Extract the (x, y) coordinate from the center of the cell holding the provided text.  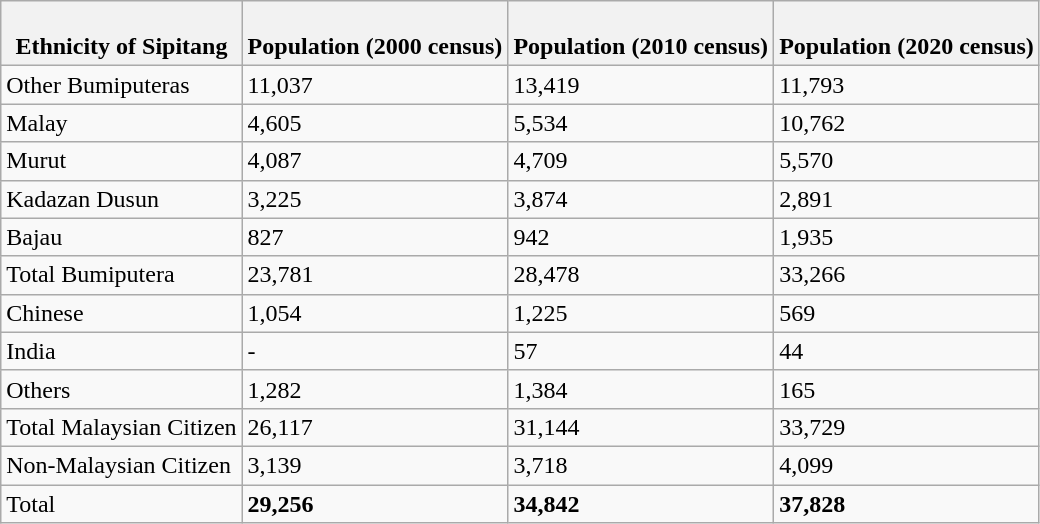
4,099 (907, 465)
23,781 (375, 275)
3,225 (375, 199)
Ethnicity of Sipitang (122, 34)
Total Malaysian Citizen (122, 427)
942 (641, 237)
Others (122, 389)
5,570 (907, 161)
44 (907, 351)
Malay (122, 123)
3,139 (375, 465)
Total Bumiputera (122, 275)
1,935 (907, 237)
Population (2020 census) (907, 34)
1,054 (375, 313)
Population (2000 census) (375, 34)
Murut (122, 161)
Kadazan Dusun (122, 199)
Non-Malaysian Citizen (122, 465)
34,842 (641, 503)
33,729 (907, 427)
Bajau (122, 237)
3,874 (641, 199)
11,793 (907, 85)
827 (375, 237)
569 (907, 313)
13,419 (641, 85)
4,709 (641, 161)
5,534 (641, 123)
57 (641, 351)
1,384 (641, 389)
4,087 (375, 161)
29,256 (375, 503)
Total (122, 503)
Chinese (122, 313)
4,605 (375, 123)
28,478 (641, 275)
1,282 (375, 389)
- (375, 351)
10,762 (907, 123)
31,144 (641, 427)
165 (907, 389)
37,828 (907, 503)
26,117 (375, 427)
11,037 (375, 85)
1,225 (641, 313)
3,718 (641, 465)
33,266 (907, 275)
Other Bumiputeras (122, 85)
2,891 (907, 199)
India (122, 351)
Population (2010 census) (641, 34)
